Detect which cell encompasses the target text, then output its (X, Y) center coordinate. 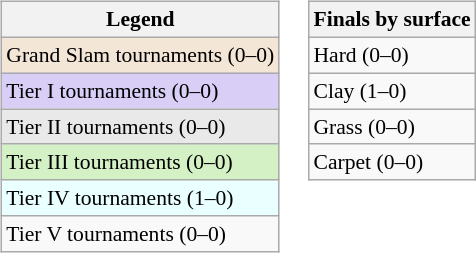
Carpet (0–0) (392, 162)
Legend (140, 20)
Clay (1–0) (392, 91)
Tier III tournaments (0–0) (140, 162)
Tier V tournaments (0–0) (140, 234)
Grand Slam tournaments (0–0) (140, 55)
Tier I tournaments (0–0) (140, 91)
Tier IV tournaments (1–0) (140, 198)
Finals by surface (392, 20)
Grass (0–0) (392, 127)
Hard (0–0) (392, 55)
Tier II tournaments (0–0) (140, 127)
